From the cell containing the given text, extract its center point as (x, y) coordinate. 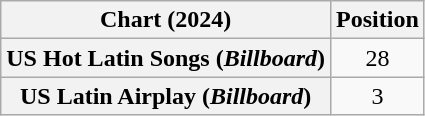
US Latin Airplay (Billboard) (166, 96)
28 (378, 58)
3 (378, 96)
Position (378, 20)
US Hot Latin Songs (Billboard) (166, 58)
Chart (2024) (166, 20)
